Locate the cell with the specified text and output its (X, Y) center coordinate. 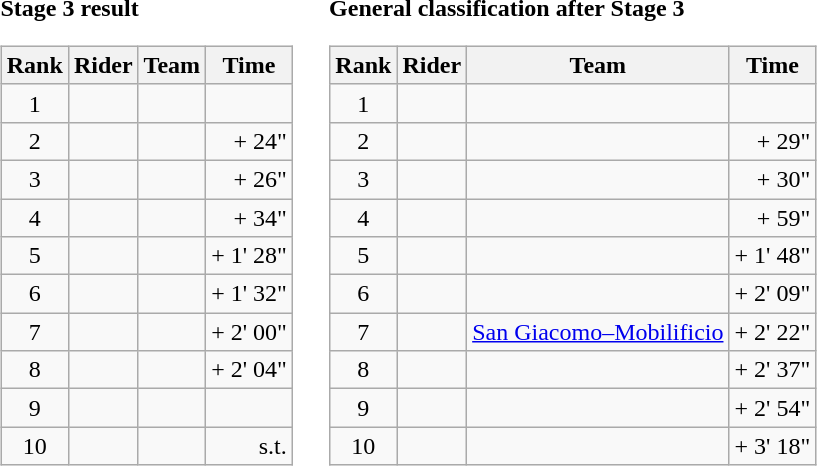
+ 1' 28" (250, 256)
+ 2' 22" (772, 332)
San Giacomo–Mobilificio (598, 332)
+ 2' 37" (772, 370)
+ 26" (250, 179)
s.t. (250, 446)
+ 1' 32" (250, 294)
+ 2' 54" (772, 408)
+ 29" (772, 141)
+ 2' 00" (250, 332)
+ 2' 09" (772, 294)
+ 2' 04" (250, 370)
+ 30" (772, 179)
+ 3' 18" (772, 446)
+ 34" (250, 217)
+ 24" (250, 141)
+ 59" (772, 217)
+ 1' 48" (772, 256)
